For the text-containing cell, return its midpoint in (x, y) coordinate format. 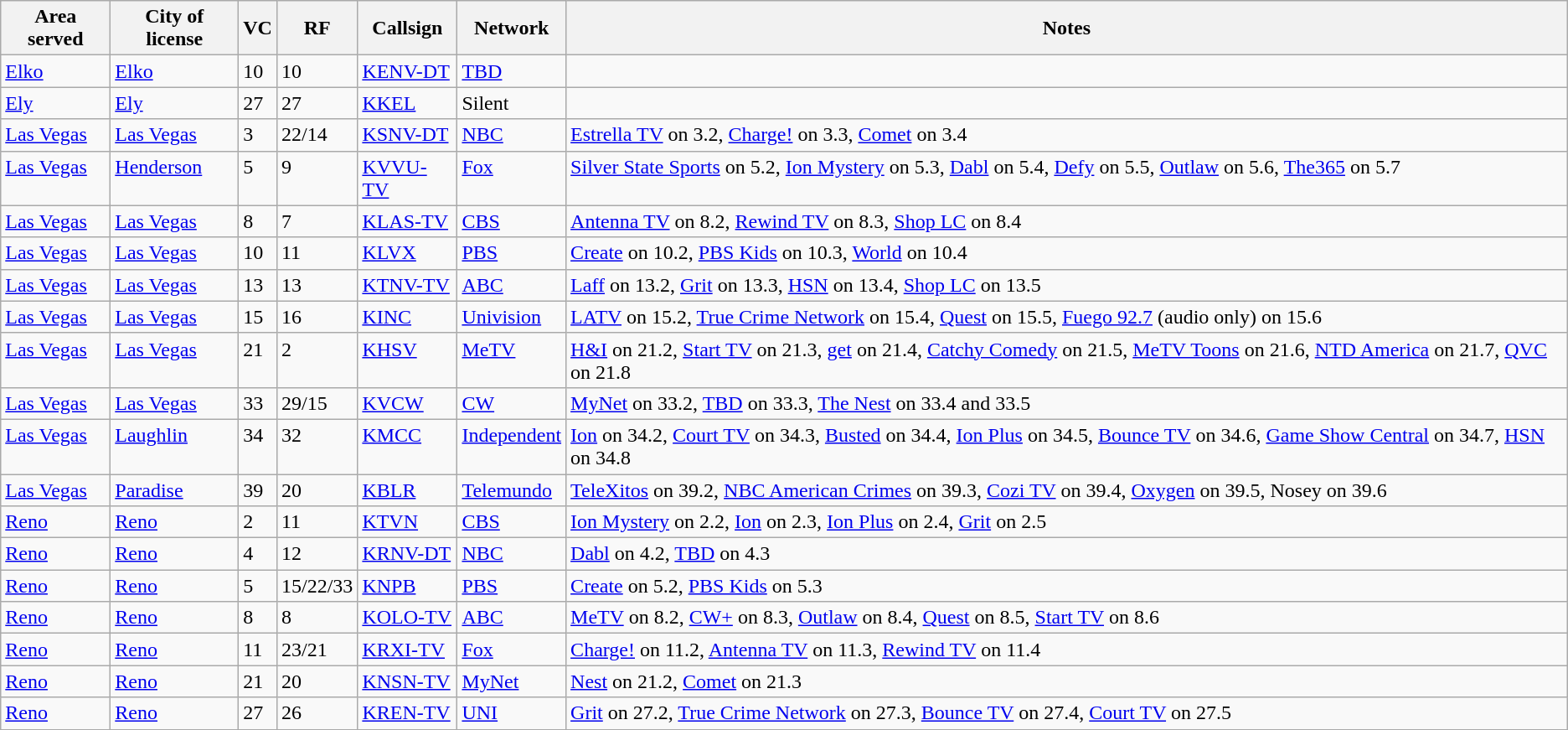
TeleXitos on 39.2, NBC American Crimes on 39.3, Cozi TV on 39.4, Oxygen on 39.5, Nosey on 39.6 (1067, 490)
4 (258, 554)
UNI (512, 713)
KLVX (407, 253)
KINC (407, 317)
Network (512, 28)
Independent (512, 446)
Create on 10.2, PBS Kids on 10.3, World on 10.4 (1067, 253)
23/21 (317, 650)
KOLO-TV (407, 618)
15 (258, 317)
KVVU-TV (407, 178)
KBLR (407, 490)
3 (258, 135)
KHSV (407, 360)
15/22/33 (317, 586)
16 (317, 317)
34 (258, 446)
Charge! on 11.2, Antenna TV on 11.3, Rewind TV on 11.4 (1067, 650)
33 (258, 403)
Create on 5.2, PBS Kids on 5.3 (1067, 586)
KNSN-TV (407, 681)
MeTV (512, 360)
TBD (512, 71)
9 (317, 178)
MyNet (512, 681)
Laughlin (174, 446)
Antenna TV on 8.2, Rewind TV on 8.3, Shop LC on 8.4 (1067, 221)
MeTV on 8.2, CW+ on 8.3, Outlaw on 8.4, Quest on 8.5, Start TV on 8.6 (1067, 618)
KENV-DT (407, 71)
KRXI-TV (407, 650)
KSNV-DT (407, 135)
KKEL (407, 103)
Ion on 34.2, Court TV on 34.3, Busted on 34.4, Ion Plus on 34.5, Bounce TV on 34.6, Game Show Central on 34.7, HSN on 34.8 (1067, 446)
39 (258, 490)
KREN-TV (407, 713)
Laff on 13.2, Grit on 13.3, HSN on 13.4, Shop LC on 13.5 (1067, 285)
Notes (1067, 28)
KTVN (407, 522)
City of license (174, 28)
CW (512, 403)
LATV on 15.2, True Crime Network on 15.4, Quest on 15.5, Fuego 92.7 (audio only) on 15.6 (1067, 317)
KNPB (407, 586)
29/15 (317, 403)
22/14 (317, 135)
Univision (512, 317)
H&I on 21.2, Start TV on 21.3, get on 21.4, Catchy Comedy on 21.5, MeTV Toons on 21.6, NTD America on 21.7, QVC on 21.8 (1067, 360)
Paradise (174, 490)
Ion Mystery on 2.2, Ion on 2.3, Ion Plus on 2.4, Grit on 2.5 (1067, 522)
Estrella TV on 3.2, Charge! on 3.3, Comet on 3.4 (1067, 135)
Henderson (174, 178)
KRNV-DT (407, 554)
VC (258, 28)
26 (317, 713)
KMCC (407, 446)
12 (317, 554)
KTNV-TV (407, 285)
Nest on 21.2, Comet on 21.3 (1067, 681)
MyNet on 33.2, TBD on 33.3, The Nest on 33.4 and 33.5 (1067, 403)
Grit on 27.2, True Crime Network on 27.3, Bounce TV on 27.4, Court TV on 27.5 (1067, 713)
Area served (55, 28)
Silver State Sports on 5.2, Ion Mystery on 5.3, Dabl on 5.4, Defy on 5.5, Outlaw on 5.6, The365 on 5.7 (1067, 178)
7 (317, 221)
Dabl on 4.2, TBD on 4.3 (1067, 554)
Telemundo (512, 490)
KVCW (407, 403)
Callsign (407, 28)
Silent (512, 103)
KLAS-TV (407, 221)
32 (317, 446)
RF (317, 28)
